Find where the given text appears and provide that cell's center as [x, y] coordinate. 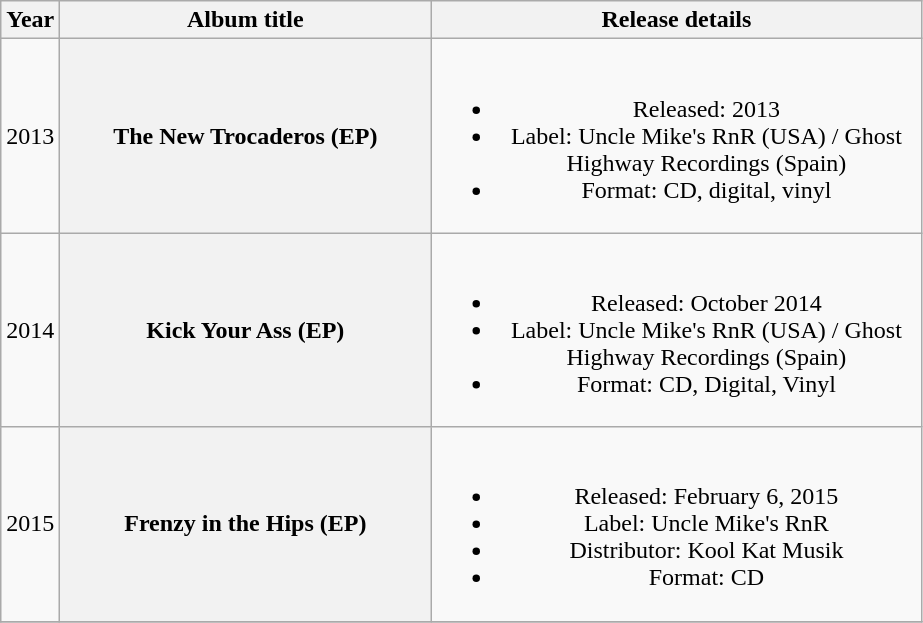
Released: October 2014Label: Uncle Mike's RnR (USA) / Ghost Highway Recordings (Spain)Format: CD, Digital, Vinyl [676, 330]
Frenzy in the Hips (EP) [246, 524]
2014 [30, 330]
2013 [30, 136]
2015 [30, 524]
The New Trocaderos (EP) [246, 136]
Year [30, 20]
Released: February 6, 2015Label: Uncle Mike's RnRDistributor: Kool Kat MusikFormat: CD [676, 524]
Album title [246, 20]
Released: 2013Label: Uncle Mike's RnR (USA) / Ghost Highway Recordings (Spain)Format: CD, digital, vinyl [676, 136]
Kick Your Ass (EP) [246, 330]
Release details [676, 20]
